For the text-containing cell, return its midpoint in (X, Y) coordinate format. 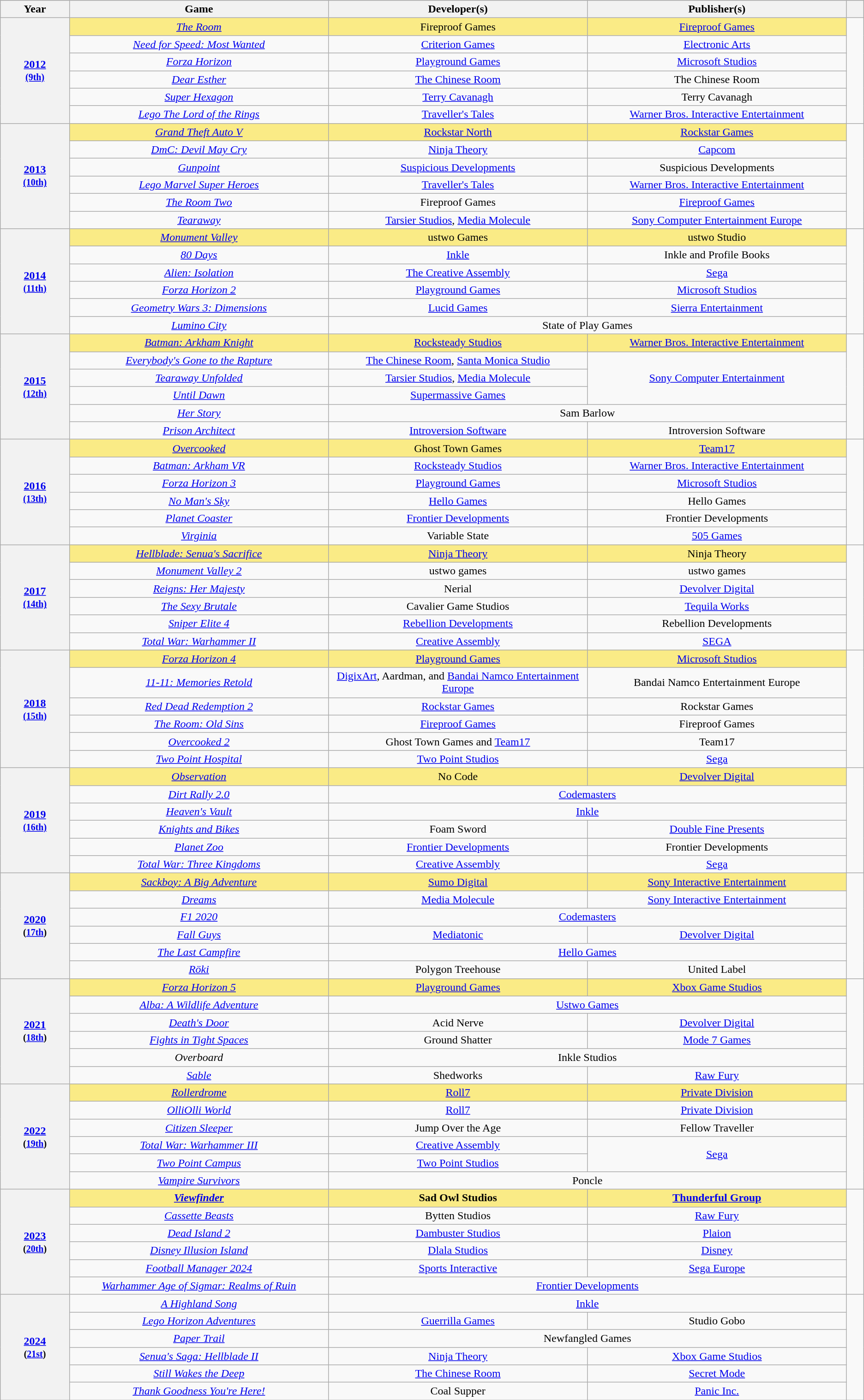
Forza Horizon 5 (198, 987)
Poncle (588, 1180)
Disney Illusion Island (198, 1251)
Double Fine Presents (717, 829)
Ghost Town Games and Team17 (458, 741)
Total War: Three Kingdoms (198, 864)
Paper Trail (198, 1338)
Variable State (458, 536)
Inkle and Profile Books (717, 255)
Ground Shatter (458, 1040)
Lego Marvel Super Heroes (198, 185)
Monument Valley (198, 238)
Geometry Wars 3: Dimensions (198, 308)
Forza Horizon 4 (198, 659)
Rockstar North (458, 132)
Ustwo Games (588, 1005)
Batman: Arkham Knight (198, 343)
Forza Horizon 3 (198, 483)
Citizen Sleeper (198, 1128)
The Last Campfire (198, 952)
Panic Inc. (717, 1391)
Criterion Games (458, 44)
Dear Esther (198, 79)
DmC: Devil May Cry (198, 149)
2018(15th) (35, 709)
A Highland Song (198, 1303)
Still Wakes the Deep (198, 1374)
Sable (198, 1075)
Dirt Rally 2.0 (198, 794)
United Label (717, 970)
Lego The Lord of the Rings (198, 114)
Knights and Bikes (198, 829)
Gunpoint (198, 167)
2015(12th) (35, 387)
2020(17th) (35, 926)
Röki (198, 970)
Everybody's Gone to the Rapture (198, 360)
State of Play Games (588, 325)
Forza Horizon 2 (198, 290)
Thank Goodness You're Here! (198, 1391)
Sumo Digital (458, 882)
2024(21st) (35, 1347)
Newfangled Games (588, 1338)
Two Point Campus (198, 1163)
Her Story (198, 413)
Fights in Tight Spaces (198, 1040)
DigixArt, Aardman, and Bandai Namco Entertainment Europe (458, 683)
Total War: Warhammer II (198, 641)
Planet Zoo (198, 847)
2022(19th) (35, 1137)
Overcooked (198, 448)
2013(10th) (35, 176)
Dead Island 2 (198, 1233)
Sam Barlow (588, 413)
Overboard (198, 1057)
ustwo Games (458, 238)
2021(18th) (35, 1031)
Sony Computer Entertainment (717, 378)
Rollerdrome (198, 1093)
Shedworks (458, 1075)
Reigns: Her Majesty (198, 589)
No Man's Sky (198, 500)
Acid Nerve (458, 1022)
Super Hexagon (198, 97)
Total War: Warhammer III (198, 1145)
Secret Mode (717, 1374)
Supermassive Games (458, 395)
The Room (198, 27)
Monument Valley 2 (198, 571)
2014(11th) (35, 281)
Tearaway Unfolded (198, 378)
Batman: Arkham VR (198, 465)
ustwo Studio (717, 238)
Dambuster Studios (458, 1233)
2023(20th) (35, 1242)
Nerial (458, 589)
Warhammer Age of Sigmar: Realms of Ruin (198, 1286)
Game (198, 9)
Bytten Studios (458, 1215)
Senua's Saga: Hellblade II (198, 1356)
Capcom (717, 149)
SEGA (717, 641)
Sony Computer Entertainment Europe (717, 220)
Until Dawn (198, 395)
Grand Theft Auto V (198, 132)
Bandai Namco Entertainment Europe (717, 683)
Publisher(s) (717, 9)
Heaven's Vault (198, 812)
The Sexy Brutale (198, 606)
Electronic Arts (717, 44)
2012(9th) (35, 71)
Planet Coaster (198, 518)
Cassette Beasts (198, 1215)
Tequila Works (717, 606)
Red Dead Redemption 2 (198, 706)
Polygon Treehouse (458, 970)
Coal Supper (458, 1391)
Guerrilla Games (458, 1321)
Alba: A Wildlife Adventure (198, 1005)
Vampire Survivors (198, 1180)
Sad Owl Studios (458, 1198)
Virginia (198, 536)
Plaion (717, 1233)
Viewfinder (198, 1198)
Sniper Elite 4 (198, 624)
F1 2020 (198, 917)
Sackboy: A Big Adventure (198, 882)
Death's Door (198, 1022)
Lumino City (198, 325)
Dlala Studios (458, 1251)
Alien: Isolation (198, 273)
Tearaway (198, 220)
Need for Speed: Most Wanted (198, 44)
11-11: Memories Retold (198, 683)
Observation (198, 776)
Inkle Studios (588, 1057)
80 Days (198, 255)
Lucid Games (458, 308)
The Room Two (198, 202)
The Room: Old Sins (198, 724)
Fellow Traveller (717, 1128)
No Code (458, 776)
Media Molecule (458, 900)
The Creative Assembly (458, 273)
2017(14th) (35, 597)
Cavalier Game Studios (458, 606)
Overcooked 2 (198, 741)
Sega Europe (717, 1268)
505 Games (717, 536)
The Chinese Room, Santa Monica Studio (458, 360)
Forza Horizon (198, 62)
Lego Horizon Adventures (198, 1321)
Sierra Entertainment (717, 308)
Foam Sword (458, 829)
Year (35, 9)
Mediatonic (458, 935)
Dreams (198, 900)
Football Manager 2024 (198, 1268)
Studio Gobo (717, 1321)
Two Point Hospital (198, 759)
2019(16th) (35, 820)
Ghost Town Games (458, 448)
Developer(s) (458, 9)
Jump Over the Age (458, 1128)
OlliOlli World (198, 1110)
Fall Guys (198, 935)
Hellblade: Senua's Sacrifice (198, 554)
Disney (717, 1251)
2016(13th) (35, 492)
Thunderful Group (717, 1198)
Mode 7 Games (717, 1040)
Prison Architect (198, 430)
Sports Interactive (458, 1268)
